Pinpoint the cell where the given text exists, returning its (X, Y) midpoint coordinate. 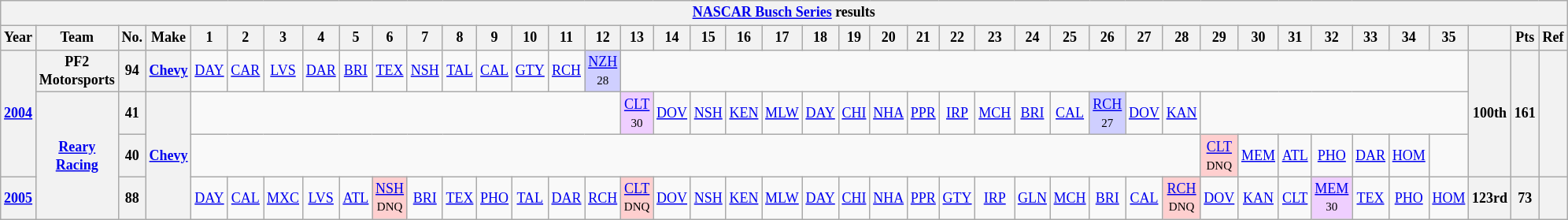
29 (1219, 38)
5 (356, 38)
RCH27 (1108, 114)
30 (1259, 38)
3 (283, 38)
RCHDNQ (1182, 198)
26 (1108, 38)
NZH28 (603, 71)
18 (820, 38)
28 (1182, 38)
27 (1145, 38)
34 (1409, 38)
41 (132, 114)
Year (19, 38)
8 (460, 38)
15 (708, 38)
MXC (283, 198)
32 (1332, 38)
2 (246, 38)
4 (321, 38)
MEM (1259, 155)
94 (132, 71)
14 (672, 38)
CLT (1295, 198)
25 (1070, 38)
123rd (1490, 198)
73 (1525, 198)
13 (638, 38)
7 (425, 38)
19 (854, 38)
11 (567, 38)
12 (603, 38)
31 (1295, 38)
Reary Racing (77, 156)
CLT30 (638, 114)
161 (1525, 114)
35 (1448, 38)
6 (390, 38)
20 (889, 38)
21 (923, 38)
1 (209, 38)
Pts (1525, 38)
2004 (19, 114)
10 (530, 38)
Make (168, 38)
100th (1490, 114)
16 (744, 38)
88 (132, 198)
NSHDNQ (390, 198)
Ref (1553, 38)
PF2 Motorsports (77, 71)
40 (132, 155)
CAR (246, 71)
No. (132, 38)
NASCAR Busch Series results (784, 13)
Team (77, 38)
17 (782, 38)
24 (1033, 38)
GLN (1033, 198)
MEM30 (1332, 198)
2005 (19, 198)
9 (494, 38)
22 (957, 38)
33 (1371, 38)
23 (995, 38)
